Identify which cell holds the provided text, then report its (X, Y) central coordinate. 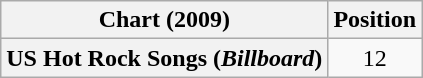
US Hot Rock Songs (Billboard) (164, 58)
Position (375, 20)
12 (375, 58)
Chart (2009) (164, 20)
